Scan for the cell matching the given text and deliver its (X, Y) coordinate at center. 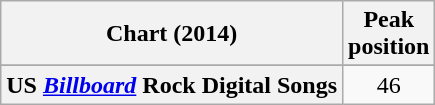
Chart (2014) (172, 34)
US Billboard Rock Digital Songs (172, 85)
46 (389, 85)
Peakposition (389, 34)
